Identify which cell holds the provided text, then report its [x, y] central coordinate. 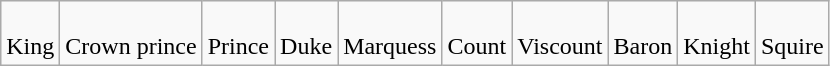
Marquess [390, 34]
Prince [238, 34]
Count [477, 34]
Duke [306, 34]
Squire [792, 34]
Baron [643, 34]
Knight [717, 34]
King [30, 34]
Crown prince [131, 34]
Viscount [560, 34]
